Return the (x, y) coordinate for the center point of the cell that contains the specified text.  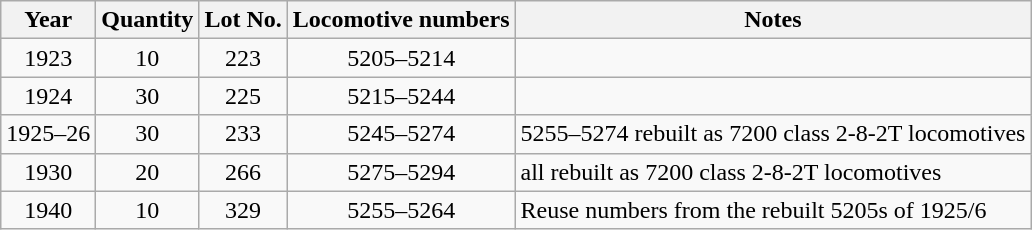
1940 (48, 210)
5275–5294 (401, 172)
225 (243, 96)
233 (243, 134)
Notes (773, 20)
5215–5244 (401, 96)
329 (243, 210)
5205–5214 (401, 58)
Reuse numbers from the rebuilt 5205s of 1925/6 (773, 210)
5255–5274 rebuilt as 7200 class 2-8-2T locomotives (773, 134)
20 (148, 172)
all rebuilt as 7200 class 2-8-2T locomotives (773, 172)
266 (243, 172)
Locomotive numbers (401, 20)
223 (243, 58)
5255–5264 (401, 210)
Lot No. (243, 20)
Year (48, 20)
1924 (48, 96)
1930 (48, 172)
Quantity (148, 20)
5245–5274 (401, 134)
1925–26 (48, 134)
1923 (48, 58)
